Determine the [x, y] coordinate at the center of the cell enclosing the given text.  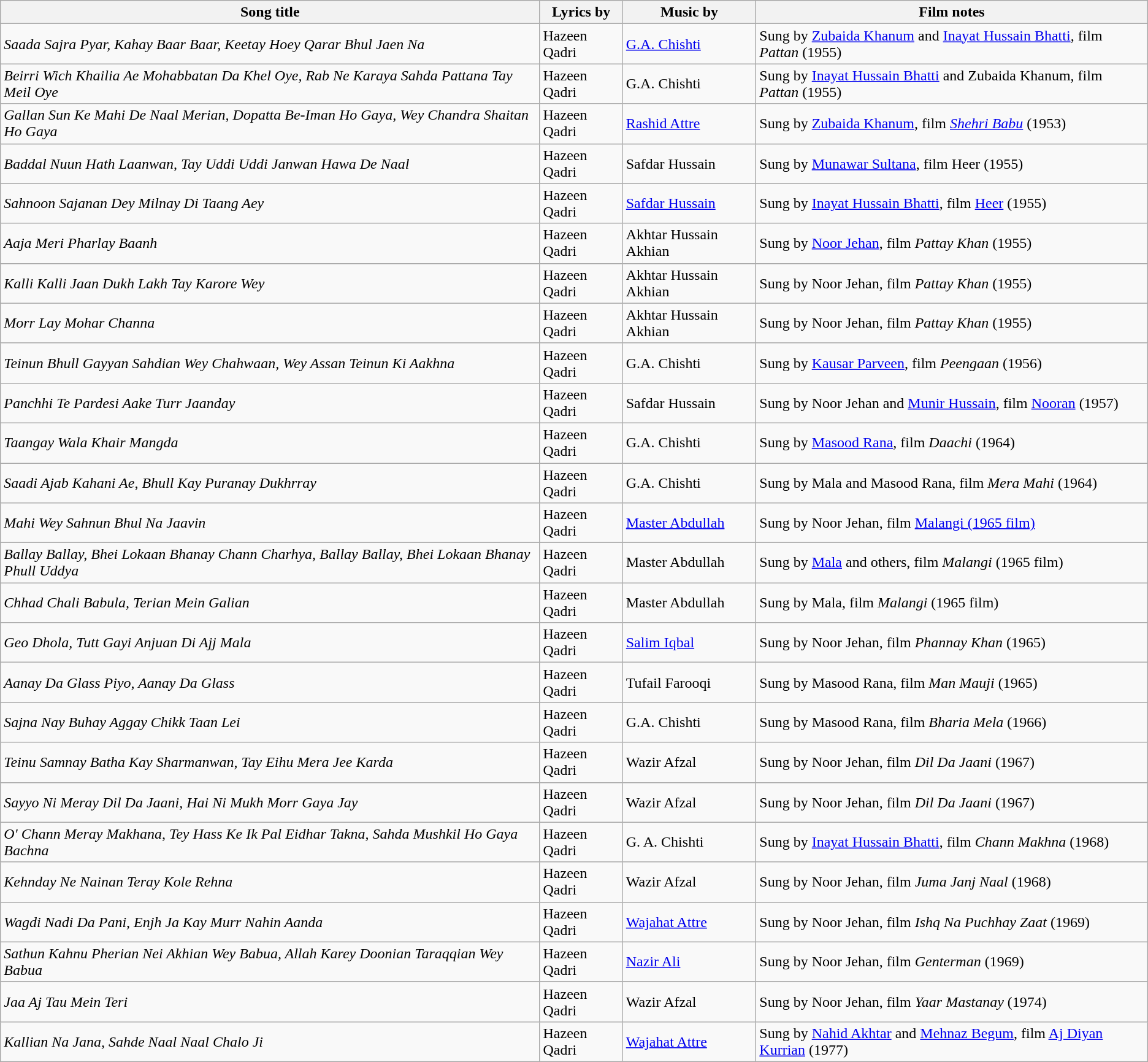
Sung by Masood Rana, film Daachi (1964) [952, 443]
Tufail Farooqi [689, 682]
Sung by Noor Jehan, film Phannay Khan (1965) [952, 643]
Taangay Wala Khair Mangda [270, 443]
Sung by Munawar Sultana, film Heer (1955) [952, 163]
Kehnday Ne Nainan Teray Kole Rehna [270, 882]
Sayyo Ni Meray Dil Da Jaani, Hai Ni Mukh Morr Gaya Jay [270, 802]
Sung by Masood Rana, film Man Mauji (1965) [952, 682]
Rashid Attre [689, 124]
Chhad Chali Babula, Terian Mein Galian [270, 602]
Sung by Zubaida Khanum and Inayat Hussain Bhatti, film Pattan (1955) [952, 44]
Sung by Mala, film Malangi (1965 film) [952, 602]
Saadi Ajab Kahani Ae, Bhull Kay Puranay Dukhrray [270, 482]
Sung by Kausar Parveen, film Peengaan (1956) [952, 363]
Salim Iqbal [689, 643]
Nazir Ali [689, 962]
Sung by Noor Jehan, film Yaar Mastanay (1974) [952, 1001]
Mahi Wey Sahnun Bhul Na Jaavin [270, 523]
Kalli Kalli Jaan Dukh Lakh Tay Karore Wey [270, 283]
Jaa Aj Tau Mein Teri [270, 1001]
Geo Dhola, Tutt Gayi Anjuan Di Ajj Mala [270, 643]
Sahnoon Sajanan Dey Milnay Di Taang Aey [270, 204]
Sung by Noor Jehan, film Juma Janj Naal (1968) [952, 882]
Sung by Inayat Hussain Bhatti, film Heer (1955) [952, 204]
O' Chann Meray Makhana, Tey Hass Ke Ik Pal Eidhar Takna, Sahda Mushkil Ho Gaya Bachna [270, 842]
Saada Sajra Pyar, Kahay Baar Baar, Keetay Hoey Qarar Bhul Jaen Na [270, 44]
Kallian Na Jana, Sahde Naal Naal Chalo Ji [270, 1042]
Sung by Noor Jehan and Munir Hussain, film Nooran (1957) [952, 402]
Sung by Nahid Akhtar and Mehnaz Begum, film Aj Diyan Kurrian (1977) [952, 1042]
Film notes [952, 12]
Sung by Noor Jehan, film Ishq Na Puchhay Zaat (1969) [952, 922]
Teinu Samnay Batha Kay Sharmanwan, Tay Eihu Mera Jee Karda [270, 762]
Baddal Nuun Hath Laanwan, Tay Uddi Uddi Janwan Hawa De Naal [270, 163]
Gallan Sun Ke Mahi De Naal Merian, Dopatta Be-Iman Ho Gaya, Wey Chandra Shaitan Ho Gaya [270, 124]
Beirri Wich Khailia Ae Mohabbatan Da Khel Oye, Rab Ne Karaya Sahda Pattana Tay Meil Oye [270, 83]
Wagdi Nadi Da Pani, Enjh Ja Kay Murr Nahin Aanda [270, 922]
Sung by Mala and Masood Rana, film Mera Mahi (1964) [952, 482]
Sajna Nay Buhay Aggay Chikk Taan Lei [270, 723]
Song title [270, 12]
Ballay Ballay, Bhei Lokaan Bhanay Chann Charhya, Ballay Ballay, Bhei Lokaan Bhanay Phull Uddya [270, 563]
Sung by Mala and others, film Malangi (1965 film) [952, 563]
Sung by Noor Jehan, film Genterman (1969) [952, 962]
Teinun Bhull Gayyan Sahdian Wey Chahwaan, Wey Assan Teinun Ki Aakhna [270, 363]
Sung by Inayat Hussain Bhatti, film Chann Makhna (1968) [952, 842]
Sung by Inayat Hussain Bhatti and Zubaida Khanum, film Pattan (1955) [952, 83]
Aaja Meri Pharlay Baanh [270, 243]
Aanay Da Glass Piyo, Aanay Da Glass [270, 682]
Sung by Masood Rana, film Bharia Mela (1966) [952, 723]
Lyrics by [581, 12]
Panchhi Te Pardesi Aake Turr Jaanday [270, 402]
Music by [689, 12]
Sathun Kahnu Pherian Nei Akhian Wey Babua, Allah Karey Doonian Taraqqian Wey Babua [270, 962]
Morr Lay Mohar Channa [270, 323]
G. A. Chishti [689, 842]
Sung by Noor Jehan, film Malangi (1965 film) [952, 523]
Sung by Zubaida Khanum, film Shehri Babu (1953) [952, 124]
